Identify which cell holds the provided text, then report its [x, y] central coordinate. 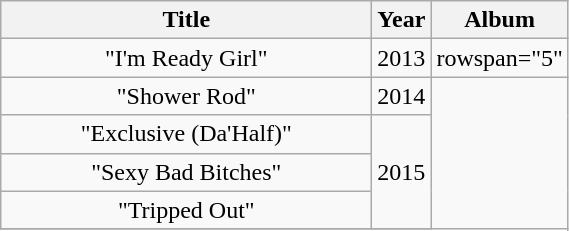
2013 [402, 58]
"Tripped Out" [186, 210]
2014 [402, 96]
"Shower Rod" [186, 96]
rowspan="5" [500, 58]
"Sexy Bad Bitches" [186, 172]
2015 [402, 172]
Year [402, 20]
Album [500, 20]
"I'm Ready Girl" [186, 58]
"Exclusive (Da'Half)" [186, 134]
Title [186, 20]
